Extract the (x, y) coordinate from the center of the cell holding the provided text.  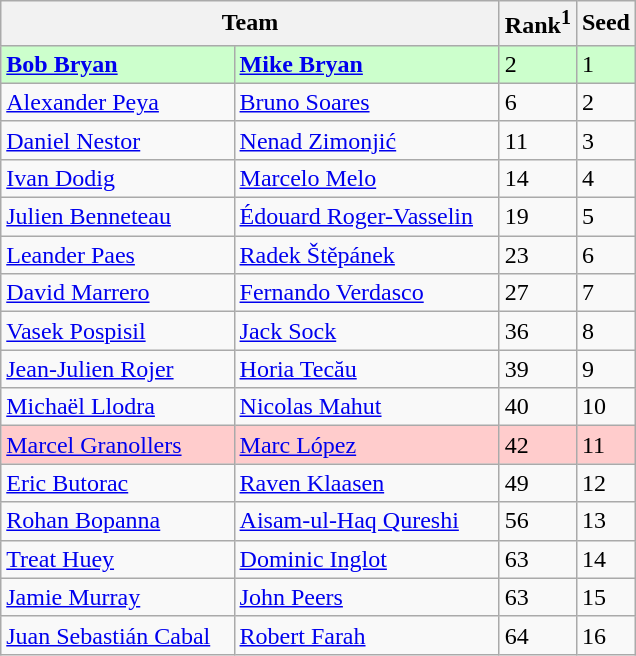
19 (538, 217)
5 (606, 217)
Seed (606, 24)
Jamie Murray (118, 597)
Alexander Peya (118, 102)
16 (606, 635)
Ivan Dodig (118, 178)
3 (606, 140)
Nicolas Mahut (366, 407)
39 (538, 369)
13 (606, 521)
Team (250, 24)
Nenad Zimonjić (366, 140)
Fernando Verdasco (366, 293)
David Marrero (118, 293)
40 (538, 407)
10 (606, 407)
36 (538, 331)
Dominic Inglot (366, 559)
4 (606, 178)
7 (606, 293)
Jack Sock (366, 331)
Mike Bryan (366, 64)
Leander Paes (118, 255)
Horia Tecău (366, 369)
Vasek Pospisil (118, 331)
Julien Benneteau (118, 217)
Raven Klaasen (366, 483)
23 (538, 255)
Bob Bryan (118, 64)
12 (606, 483)
27 (538, 293)
Treat Huey (118, 559)
Jean-Julien Rojer (118, 369)
64 (538, 635)
49 (538, 483)
Marcelo Melo (366, 178)
Juan Sebastián Cabal (118, 635)
42 (538, 445)
Rank1 (538, 24)
Radek Štěpánek (366, 255)
9 (606, 369)
8 (606, 331)
Rohan Bopanna (118, 521)
15 (606, 597)
1 (606, 64)
Robert Farah (366, 635)
John Peers (366, 597)
Daniel Nestor (118, 140)
Bruno Soares (366, 102)
Marcel Granollers (118, 445)
Eric Butorac (118, 483)
56 (538, 521)
Édouard Roger-Vasselin (366, 217)
Aisam-ul-Haq Qureshi (366, 521)
Michaël Llodra (118, 407)
Marc López (366, 445)
